From the cell containing the given text, extract its center point as (x, y) coordinate. 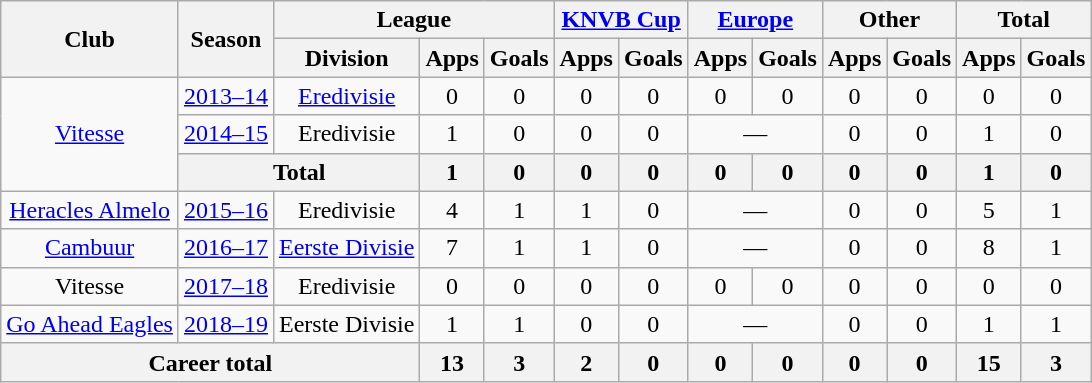
Europe (755, 20)
Club (90, 39)
15 (989, 362)
2015–16 (226, 210)
4 (452, 210)
2017–18 (226, 286)
5 (989, 210)
Season (226, 39)
8 (989, 248)
2018–19 (226, 324)
2 (586, 362)
KNVB Cup (621, 20)
7 (452, 248)
2014–15 (226, 134)
13 (452, 362)
2016–17 (226, 248)
Division (346, 58)
Heracles Almelo (90, 210)
Go Ahead Eagles (90, 324)
League (414, 20)
2013–14 (226, 96)
Career total (210, 362)
Other (889, 20)
Cambuur (90, 248)
